Detect which cell encompasses the target text, then output its [x, y] center coordinate. 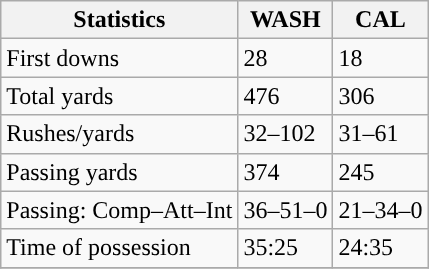
First downs [120, 58]
245 [380, 172]
35:25 [286, 248]
18 [380, 58]
WASH [286, 20]
306 [380, 96]
Passing: Comp–Att–Int [120, 210]
21–34–0 [380, 210]
476 [286, 96]
Passing yards [120, 172]
Statistics [120, 20]
Rushes/yards [120, 134]
31–61 [380, 134]
374 [286, 172]
28 [286, 58]
CAL [380, 20]
Time of possession [120, 248]
Total yards [120, 96]
32–102 [286, 134]
36–51–0 [286, 210]
24:35 [380, 248]
